Scan for the cell matching the given text and deliver its (x, y) coordinate at center. 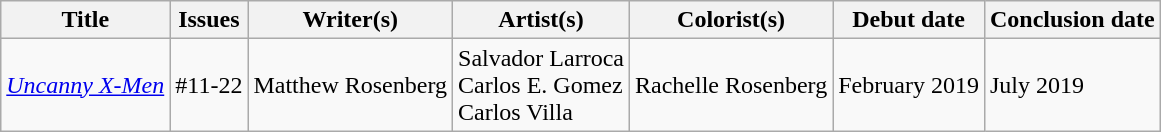
Uncanny X-Men (86, 85)
#11-22 (209, 85)
Rachelle Rosenberg (730, 85)
February 2019 (909, 85)
Title (86, 20)
Issues (209, 20)
Matthew Rosenberg (350, 85)
July 2019 (1072, 85)
Conclusion date (1072, 20)
Debut date (909, 20)
Colorist(s) (730, 20)
Salvador LarrocaCarlos E. GomezCarlos Villa (542, 85)
Artist(s) (542, 20)
Writer(s) (350, 20)
